Output the (x, y) coordinate of the center of the cell containing the given text.  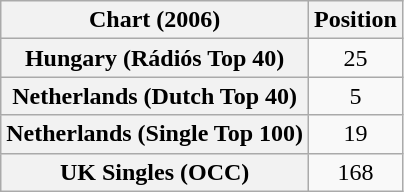
Hungary (Rádiós Top 40) (155, 58)
Position (356, 20)
5 (356, 96)
19 (356, 134)
Netherlands (Dutch Top 40) (155, 96)
Chart (2006) (155, 20)
Netherlands (Single Top 100) (155, 134)
168 (356, 172)
25 (356, 58)
UK Singles (OCC) (155, 172)
